Scan for the cell matching the given text and deliver its (x, y) coordinate at center. 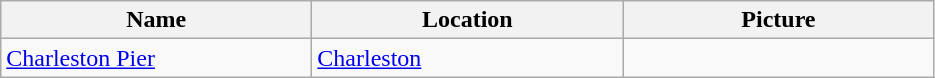
Charleston (468, 58)
Location (468, 20)
Picture (778, 20)
Charleston Pier (156, 58)
Name (156, 20)
